Detect which cell encompasses the target text, then output its [x, y] center coordinate. 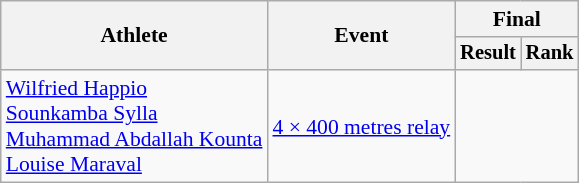
Rank [550, 54]
Event [361, 36]
Result [488, 54]
Athlete [134, 36]
Final [516, 19]
4 × 400 metres relay [361, 126]
Wilfried HappioSounkamba SyllaMuhammad Abdallah KountaLouise Maraval [134, 126]
